Scan for the cell matching the given text and deliver its [X, Y] coordinate at center. 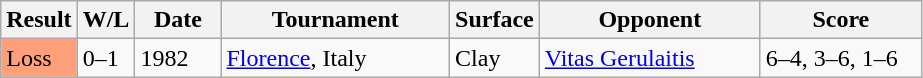
Surface [495, 20]
0–1 [106, 58]
Florence, Italy [336, 58]
Tournament [336, 20]
6–4, 3–6, 1–6 [840, 58]
Loss [39, 58]
Vitas Gerulaitis [650, 58]
1982 [178, 58]
Date [178, 20]
W/L [106, 20]
Clay [495, 58]
Score [840, 20]
Opponent [650, 20]
Result [39, 20]
